Return [x, y] of the center of cell containing provided text 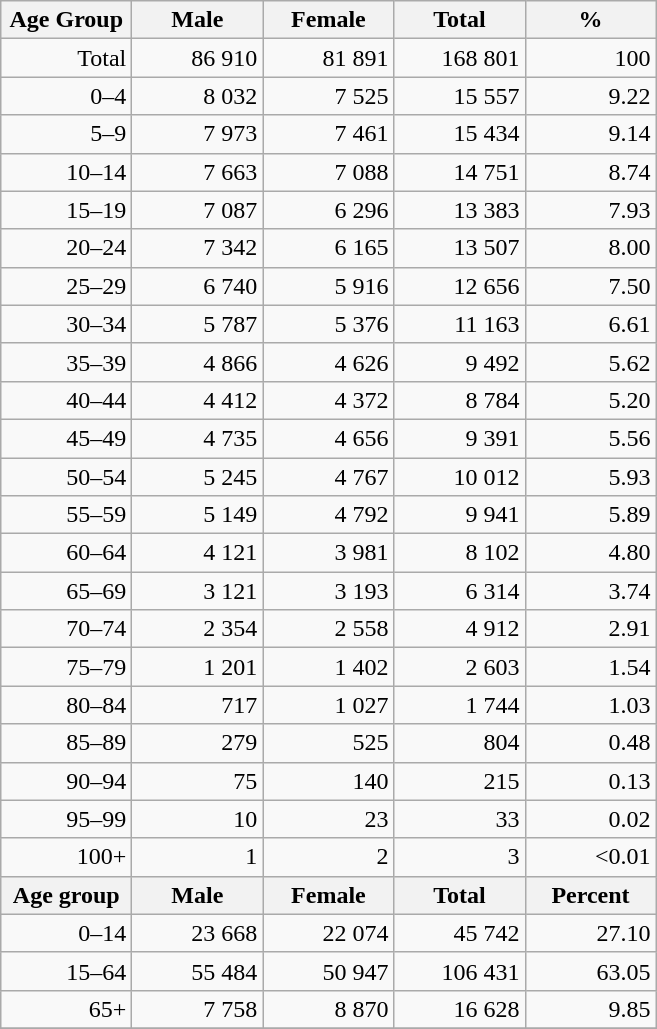
2 [328, 857]
5.89 [590, 515]
60–64 [66, 553]
1 402 [328, 667]
1 744 [460, 705]
10 [198, 819]
5 149 [198, 515]
15–64 [66, 971]
65+ [66, 1009]
4 626 [328, 362]
215 [460, 781]
65–69 [66, 591]
2 558 [328, 629]
7 087 [198, 210]
8 032 [198, 96]
5 245 [198, 477]
16 628 [460, 1009]
2.91 [590, 629]
35–39 [66, 362]
86 910 [198, 58]
1 201 [198, 667]
15 434 [460, 134]
1 027 [328, 705]
0.13 [590, 781]
5.62 [590, 362]
7 663 [198, 172]
279 [198, 743]
11 163 [460, 324]
85–89 [66, 743]
15 557 [460, 96]
9 492 [460, 362]
7.50 [590, 286]
4.80 [590, 553]
3 121 [198, 591]
0.48 [590, 743]
0–14 [66, 933]
525 [328, 743]
2 354 [198, 629]
8 784 [460, 400]
15–19 [66, 210]
90–94 [66, 781]
168 801 [460, 58]
4 866 [198, 362]
140 [328, 781]
8 870 [328, 1009]
9.85 [590, 1009]
20–24 [66, 248]
4 656 [328, 438]
7 088 [328, 172]
6 314 [460, 591]
33 [460, 819]
3 [460, 857]
4 912 [460, 629]
0.02 [590, 819]
30–34 [66, 324]
0–4 [66, 96]
100 [590, 58]
1.03 [590, 705]
1 [198, 857]
3 193 [328, 591]
63.05 [590, 971]
45 742 [460, 933]
6 165 [328, 248]
4 412 [198, 400]
50–54 [66, 477]
7 525 [328, 96]
7 758 [198, 1009]
8.74 [590, 172]
14 751 [460, 172]
804 [460, 743]
4 121 [198, 553]
6 740 [198, 286]
13 383 [460, 210]
Age Group [66, 20]
10 012 [460, 477]
5 916 [328, 286]
5 787 [198, 324]
95–99 [66, 819]
5.93 [590, 477]
27.10 [590, 933]
9.14 [590, 134]
4 372 [328, 400]
23 668 [198, 933]
4 767 [328, 477]
25–29 [66, 286]
717 [198, 705]
23 [328, 819]
Age group [66, 895]
70–74 [66, 629]
9 941 [460, 515]
40–44 [66, 400]
Percent [590, 895]
7 342 [198, 248]
<0.01 [590, 857]
3.74 [590, 591]
% [590, 20]
4 735 [198, 438]
106 431 [460, 971]
55–59 [66, 515]
75–79 [66, 667]
55 484 [198, 971]
3 981 [328, 553]
9 391 [460, 438]
13 507 [460, 248]
5–9 [66, 134]
7 973 [198, 134]
5.20 [590, 400]
12 656 [460, 286]
6.61 [590, 324]
22 074 [328, 933]
6 296 [328, 210]
4 792 [328, 515]
5 376 [328, 324]
75 [198, 781]
8.00 [590, 248]
80–84 [66, 705]
100+ [66, 857]
7.93 [590, 210]
1.54 [590, 667]
81 891 [328, 58]
5.56 [590, 438]
8 102 [460, 553]
10–14 [66, 172]
9.22 [590, 96]
45–49 [66, 438]
7 461 [328, 134]
2 603 [460, 667]
50 947 [328, 971]
